Provide the [x, y] coordinate of the cell's center where the given text is located.  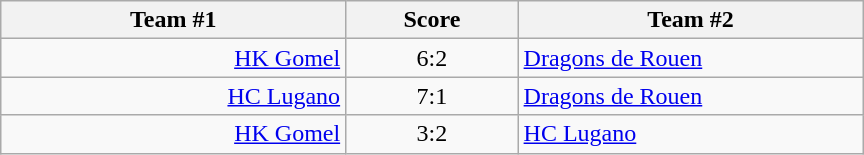
7:1 [432, 96]
Team #1 [174, 20]
Score [432, 20]
Team #2 [690, 20]
3:2 [432, 134]
6:2 [432, 58]
